Return the [X, Y] coordinate for the center point of the cell that contains the specified text.  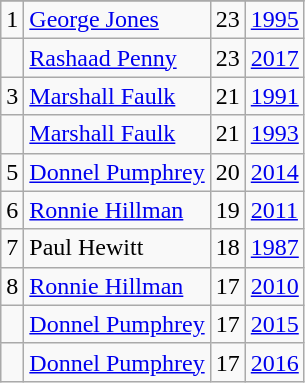
2010 [274, 286]
3 [12, 96]
18 [228, 248]
2014 [274, 172]
1987 [274, 248]
2017 [274, 58]
6 [12, 210]
7 [12, 248]
2016 [274, 362]
Rashaad Penny [117, 58]
Paul Hewitt [117, 248]
1993 [274, 134]
19 [228, 210]
2011 [274, 210]
1991 [274, 96]
8 [12, 286]
George Jones [117, 20]
20 [228, 172]
5 [12, 172]
1 [12, 20]
2015 [274, 324]
1995 [274, 20]
